Extract the (x, y) coordinate from the center of the cell holding the provided text.  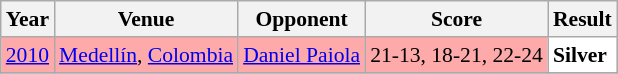
Silver (582, 55)
Daniel Paiola (302, 55)
Score (456, 19)
Opponent (302, 19)
21-13, 18-21, 22-24 (456, 55)
Medellín, Colombia (146, 55)
Year (28, 19)
Result (582, 19)
Venue (146, 19)
2010 (28, 55)
